Determine the [X, Y] coordinate at the center of the cell enclosing the given text.  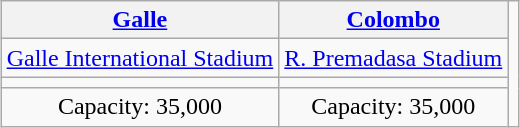
Galle International Stadium [140, 58]
Galle [140, 20]
Colombo [394, 20]
R. Premadasa Stadium [394, 58]
